Search for the cell housing the specified text and yield its [x, y] center coordinate. 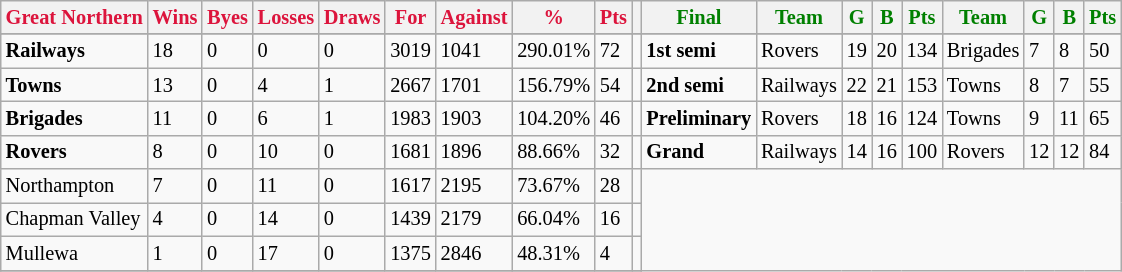
2846 [474, 253]
73.67% [554, 186]
Chapman Valley [74, 219]
3019 [410, 51]
Great Northern [74, 17]
290.01% [554, 51]
% [554, 17]
1983 [410, 118]
104.20% [554, 118]
66.04% [554, 219]
22 [857, 85]
Final [700, 17]
Draws [352, 17]
1375 [410, 253]
1896 [474, 152]
100 [922, 152]
6 [286, 118]
2179 [474, 219]
54 [614, 85]
55 [1102, 85]
1701 [474, 85]
72 [614, 51]
Northampton [74, 186]
19 [857, 51]
1439 [410, 219]
1681 [410, 152]
Wins [176, 17]
2nd semi [700, 85]
65 [1102, 118]
2195 [474, 186]
48.31% [554, 253]
Losses [286, 17]
153 [922, 85]
10 [286, 152]
2667 [410, 85]
Against [474, 17]
1617 [410, 186]
32 [614, 152]
124 [922, 118]
84 [1102, 152]
Mullewa [74, 253]
For [410, 17]
1903 [474, 118]
134 [922, 51]
156.79% [554, 85]
28 [614, 186]
Byes [227, 17]
17 [286, 253]
20 [887, 51]
88.66% [554, 152]
46 [614, 118]
13 [176, 85]
1041 [474, 51]
50 [1102, 51]
1st semi [700, 51]
Preliminary [700, 118]
Grand [700, 152]
21 [887, 85]
9 [1039, 118]
